For the text-containing cell, return its midpoint in [X, Y] coordinate format. 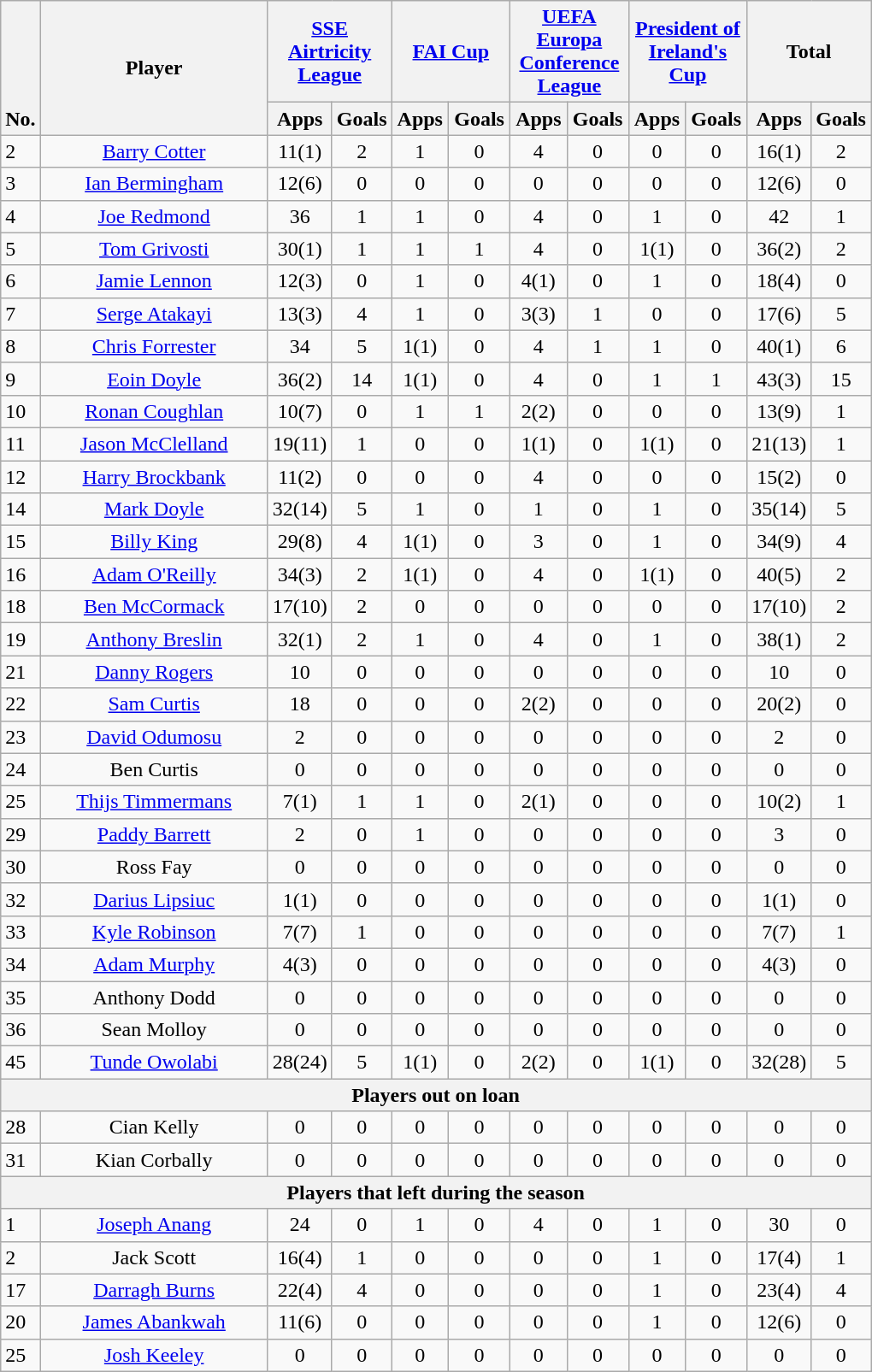
Mark Doyle [154, 509]
10(2) [780, 802]
34(3) [299, 574]
32(1) [299, 639]
Chris Forrester [154, 346]
35 [21, 998]
31 [21, 1160]
12(3) [299, 281]
2(1) [539, 802]
Tunde Owolabi [154, 1063]
Anthony Breslin [154, 639]
40(1) [780, 346]
Barry Cotter [154, 151]
28(24) [299, 1063]
22(4) [299, 1290]
Darragh Burns [154, 1290]
16 [21, 574]
Ben McCormack [154, 607]
18(4) [780, 281]
President of Ireland's Cup [687, 51]
30(1) [299, 249]
Jamie Lennon [154, 281]
Players out on loan [436, 1095]
17(6) [780, 314]
Joseph Anang [154, 1225]
Sean Molloy [154, 1030]
Serge Atakayi [154, 314]
19(11) [299, 444]
10(7) [299, 411]
16(4) [299, 1257]
James Abankwah [154, 1322]
Kyle Robinson [154, 932]
40(5) [780, 574]
8 [21, 346]
7 [21, 314]
Danny Rogers [154, 672]
11(6) [299, 1322]
11(1) [299, 151]
Harry Brockbank [154, 476]
11 [21, 444]
SSE Airtricity League [330, 51]
Joe Redmond [154, 216]
29(8) [299, 542]
FAI Cup [451, 51]
15(2) [780, 476]
13(3) [299, 314]
23(4) [780, 1290]
12 [21, 476]
Thijs Timmermans [154, 802]
7(1) [299, 802]
38(1) [780, 639]
Sam Curtis [154, 704]
17 [21, 1290]
33 [21, 932]
29 [21, 834]
43(3) [780, 379]
Players that left during the season [436, 1192]
21(13) [780, 444]
23 [21, 737]
Tom Grivosti [154, 249]
Kian Corbally [154, 1160]
16(1) [780, 151]
Jack Scott [154, 1257]
UEFA Europa Conference League [569, 51]
Josh Keeley [154, 1355]
20 [21, 1322]
Cian Kelly [154, 1128]
No. [21, 68]
Paddy Barrett [154, 834]
Adam Murphy [154, 964]
Ian Bermingham [154, 184]
11(2) [299, 476]
19 [21, 639]
Eoin Doyle [154, 379]
45 [21, 1063]
Ben Curtis [154, 769]
21 [21, 672]
4(1) [539, 281]
34(9) [780, 542]
13(9) [780, 411]
20(2) [780, 704]
Ronan Coughlan [154, 411]
32 [21, 899]
Darius Lipsiuc [154, 899]
22 [21, 704]
Player [154, 68]
Total [809, 51]
28 [21, 1128]
35(14) [780, 509]
Jason McClelland [154, 444]
Ross Fay [154, 867]
David Odumosu [154, 737]
32(14) [299, 509]
42 [780, 216]
Billy King [154, 542]
3(3) [539, 314]
Adam O'Reilly [154, 574]
17(4) [780, 1257]
32(28) [780, 1063]
Anthony Dodd [154, 998]
9 [21, 379]
